Find where the given text appears and provide that cell's center as [X, Y] coordinate. 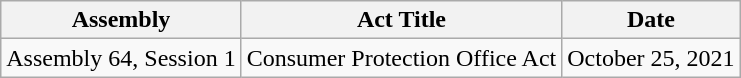
Assembly [121, 20]
Date [651, 20]
Assembly 64, Session 1 [121, 58]
Act Title [402, 20]
October 25, 2021 [651, 58]
Consumer Protection Office Act [402, 58]
